Capture the cell that displays the provided text and extract its [x, y] central coordinate. 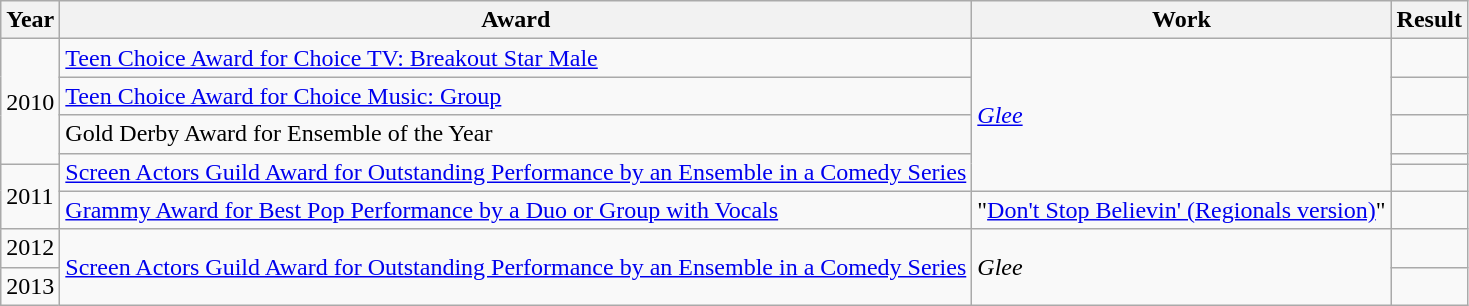
2011 [30, 196]
2012 [30, 248]
"Don't Stop Believin' (Regionals version)" [1182, 210]
Work [1182, 20]
2010 [30, 102]
Award [516, 20]
Teen Choice Award for Choice Music: Group [516, 96]
Result [1429, 20]
Gold Derby Award for Ensemble of the Year [516, 134]
Grammy Award for Best Pop Performance by a Duo or Group with Vocals [516, 210]
2013 [30, 286]
Teen Choice Award for Choice TV: Breakout Star Male [516, 58]
Year [30, 20]
